For the text-containing cell, return its midpoint in (x, y) coordinate format. 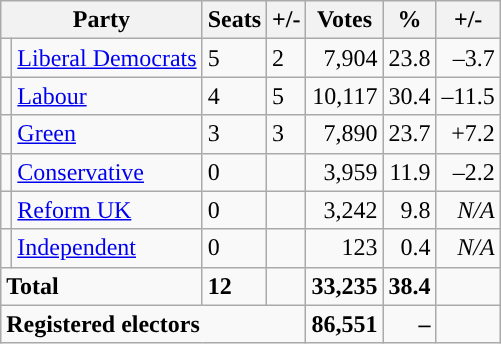
7,904 (344, 58)
–3.7 (468, 58)
–11.5 (468, 96)
86,551 (344, 324)
Total (102, 286)
11.9 (410, 172)
3,242 (344, 210)
% (410, 20)
– (410, 324)
33,235 (344, 286)
+7.2 (468, 134)
Party (102, 20)
12 (234, 286)
23.8 (410, 58)
Independent (107, 248)
23.7 (410, 134)
Labour (107, 96)
Seats (234, 20)
Votes (344, 20)
9.8 (410, 210)
Conservative (107, 172)
2 (286, 58)
7,890 (344, 134)
3,959 (344, 172)
Reform UK (107, 210)
38.4 (410, 286)
0.4 (410, 248)
Registered electors (154, 324)
Green (107, 134)
30.4 (410, 96)
–2.2 (468, 172)
10,117 (344, 96)
4 (234, 96)
123 (344, 248)
Liberal Democrats (107, 58)
